Identify which cell holds the provided text, then report its [X, Y] central coordinate. 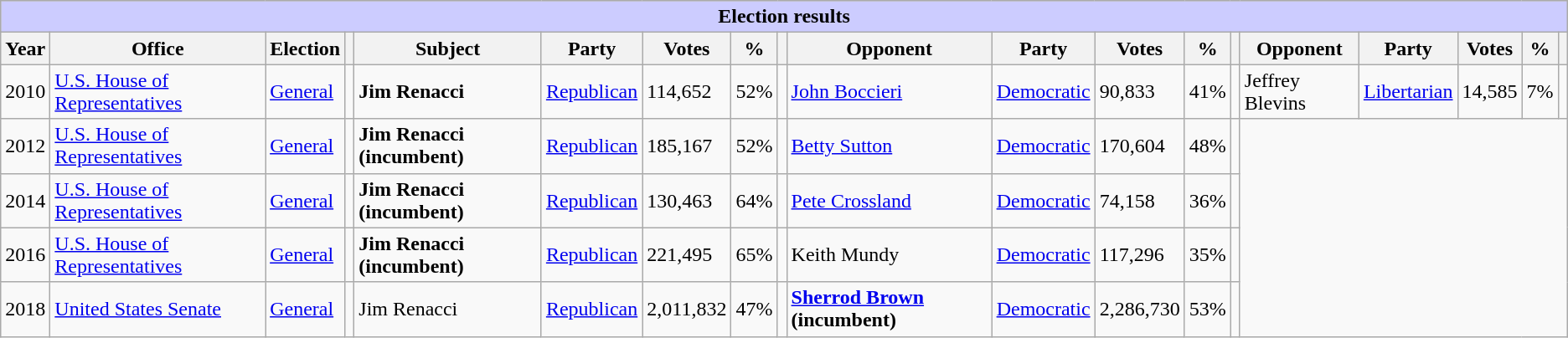
48% [1208, 146]
114,652 [687, 92]
2010 [25, 92]
Office [157, 49]
Election results [784, 17]
170,604 [1139, 146]
64% [754, 201]
35% [1208, 254]
Pete Crossland [890, 201]
2016 [25, 254]
2018 [25, 310]
36% [1208, 201]
John Boccieri [890, 92]
90,833 [1139, 92]
47% [754, 310]
2014 [25, 201]
14,585 [1489, 92]
United States Senate [157, 310]
2,286,730 [1139, 310]
Jeffrey Blevins [1299, 92]
53% [1208, 310]
130,463 [687, 201]
2012 [25, 146]
Sherrod Brown (incumbent) [890, 310]
Keith Mundy [890, 254]
74,158 [1139, 201]
41% [1208, 92]
Subject [448, 49]
2,011,832 [687, 310]
Election [305, 49]
Year [25, 49]
117,296 [1139, 254]
65% [754, 254]
Betty Sutton [890, 146]
Libertarian [1408, 92]
7% [1540, 92]
185,167 [687, 146]
221,495 [687, 254]
